From the cell containing the given text, extract its center point as [X, Y] coordinate. 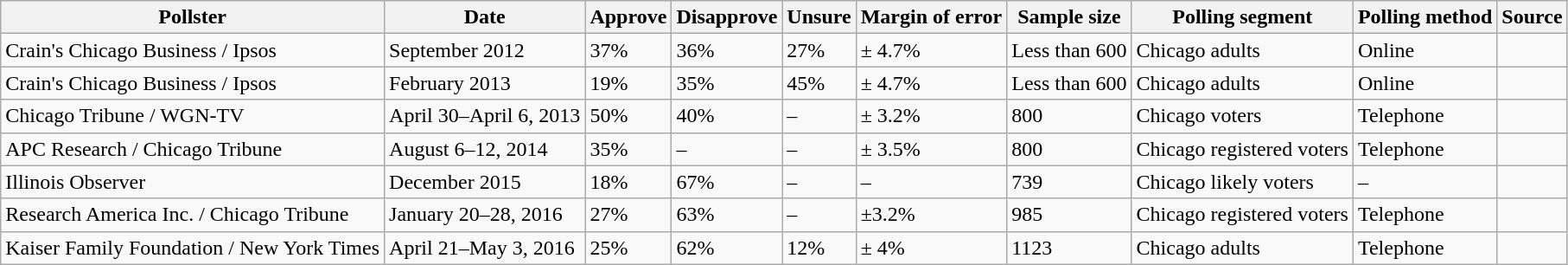
Chicago likely voters [1242, 182]
± 4% [932, 248]
Chicago Tribune / WGN-TV [193, 116]
37% [628, 50]
April 30–April 6, 2013 [485, 116]
± 3.5% [932, 149]
985 [1069, 215]
December 2015 [485, 182]
Sample size [1069, 17]
January 20–28, 2016 [485, 215]
19% [628, 83]
40% [727, 116]
12% [819, 248]
Approve [628, 17]
Polling segment [1242, 17]
67% [727, 182]
± 3.2% [932, 116]
45% [819, 83]
February 2013 [485, 83]
Date [485, 17]
September 2012 [485, 50]
63% [727, 215]
April 21–May 3, 2016 [485, 248]
Research America Inc. / Chicago Tribune [193, 215]
Pollster [193, 17]
18% [628, 182]
APC Research / Chicago Tribune [193, 149]
August 6–12, 2014 [485, 149]
Unsure [819, 17]
50% [628, 116]
Margin of error [932, 17]
Kaiser Family Foundation / New York Times [193, 248]
36% [727, 50]
±3.2% [932, 215]
Disapprove [727, 17]
Polling method [1425, 17]
25% [628, 248]
739 [1069, 182]
62% [727, 248]
Illinois Observer [193, 182]
Source [1532, 17]
1123 [1069, 248]
Chicago voters [1242, 116]
